From the cell containing the given text, extract its center point as [X, Y] coordinate. 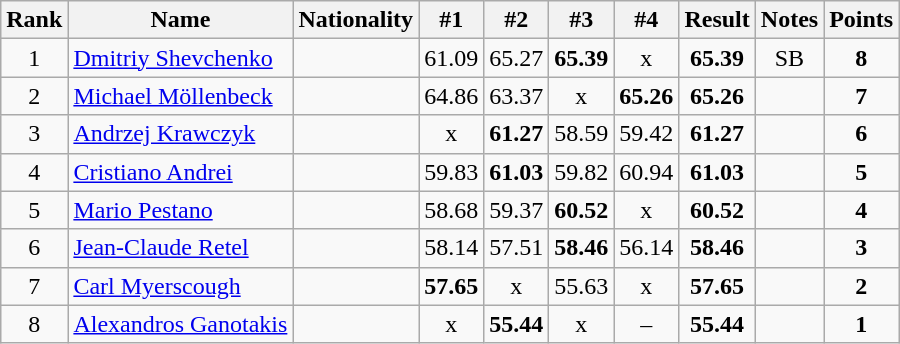
Dmitriy Shevchenko [180, 58]
Mario Pestano [180, 210]
Notes [789, 20]
56.14 [646, 248]
#2 [516, 20]
58.68 [452, 210]
59.83 [452, 172]
59.37 [516, 210]
65.27 [516, 58]
Jean-Claude Retel [180, 248]
59.42 [646, 134]
58.59 [582, 134]
Andrzej Krawczyk [180, 134]
– [646, 324]
#4 [646, 20]
57.51 [516, 248]
Alexandros Ganotakis [180, 324]
63.37 [516, 96]
#3 [582, 20]
59.82 [582, 172]
55.63 [582, 286]
64.86 [452, 96]
Nationality [356, 20]
Rank [34, 20]
60.94 [646, 172]
Michael Möllenbeck [180, 96]
Points [862, 20]
Cristiano Andrei [180, 172]
Name [180, 20]
SB [789, 58]
61.09 [452, 58]
58.14 [452, 248]
Result [717, 20]
#1 [452, 20]
Carl Myerscough [180, 286]
